Scan for the cell matching the given text and deliver its (X, Y) coordinate at center. 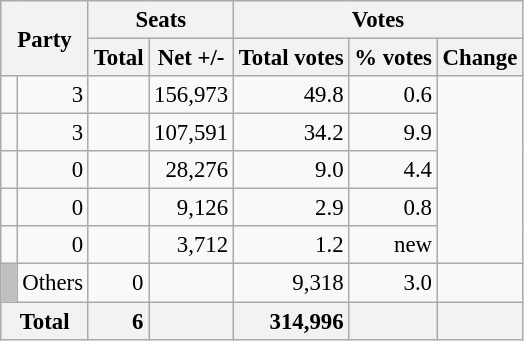
314,996 (290, 321)
9,126 (192, 208)
2.9 (290, 208)
Total votes (290, 58)
Change (480, 58)
Others (52, 283)
107,591 (192, 133)
3,712 (192, 245)
Votes (378, 20)
9.0 (290, 170)
156,973 (192, 95)
new (393, 245)
% votes (393, 58)
Party (45, 38)
0.6 (393, 95)
0.8 (393, 208)
1.2 (290, 245)
9,318 (290, 283)
28,276 (192, 170)
Seats (160, 20)
34.2 (290, 133)
9.9 (393, 133)
4.4 (393, 170)
49.8 (290, 95)
6 (118, 321)
Net +/- (192, 58)
3.0 (393, 283)
